For the text-containing cell, return its midpoint in (x, y) coordinate format. 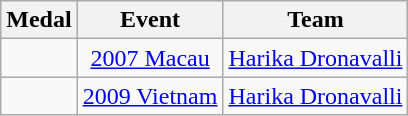
Medal (39, 20)
2009 Vietnam (150, 96)
Event (150, 20)
Team (316, 20)
2007 Macau (150, 58)
